For the text-containing cell, return its midpoint in [X, Y] coordinate format. 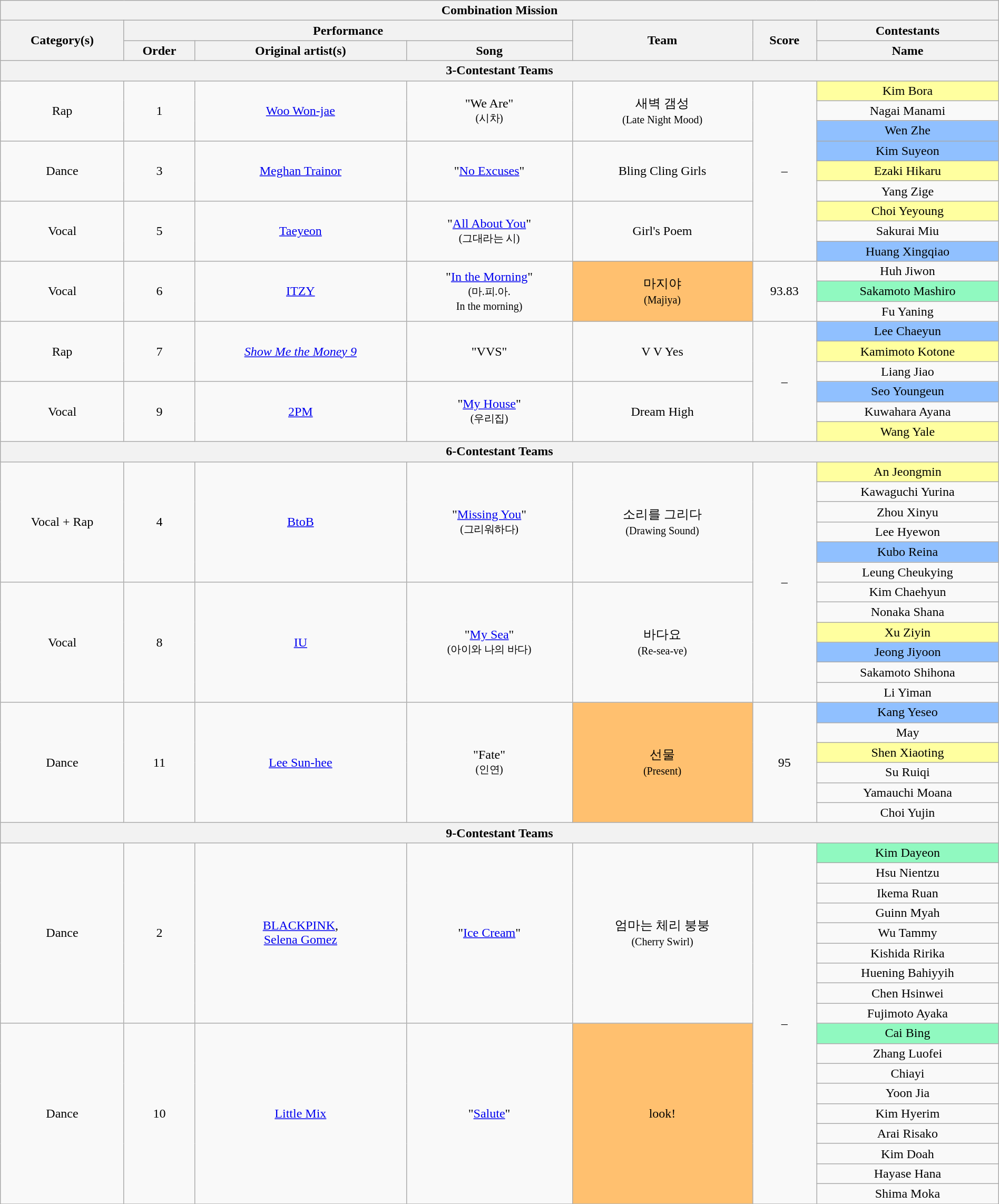
"My House"(우리집) [489, 412]
5 [159, 231]
Huang Xingqiao [908, 251]
9 [159, 412]
Kim Dayeon [908, 853]
Score [785, 41]
6-Contestant Teams [500, 452]
"Salute" [489, 1114]
Kishida Ririka [908, 953]
Huh Jiwon [908, 271]
Cai Bing [908, 1033]
9-Contestant Teams [500, 833]
95 [785, 762]
Woo Won-jae [301, 111]
"Ice Cream" [489, 933]
IU [301, 642]
Kamimoto Kotone [908, 351]
Choi Yujin [908, 813]
BtoB [301, 522]
Yamauchi Moana [908, 792]
93.83 [785, 291]
Kubo Reina [908, 552]
Team [662, 41]
소리를 그리다(Drawing Sound) [662, 522]
look! [662, 1114]
새벽 갬성(Late Night Mood) [662, 111]
Shima Moka [908, 1193]
6 [159, 291]
"All About You"(그대라는 시) [489, 231]
Wen Zhe [908, 131]
Su Ruiqi [908, 772]
Lee Chaeyun [908, 331]
Bling Cling Girls [662, 171]
바다요(Re-sea-ve) [662, 642]
"VVS" [489, 351]
Sakurai Miu [908, 231]
엄마는 체리 붕붕(Cherry Swirl) [662, 933]
ITZY [301, 291]
Chiayi [908, 1073]
Sakamoto Mashiro [908, 291]
2 [159, 933]
Girl's Poem [662, 231]
"Missing You"(그리워하다) [489, 522]
Meghan Trainor [301, 171]
Liang Jiao [908, 371]
Xu Ziyin [908, 632]
3 [159, 171]
Hsu Nientzu [908, 873]
7 [159, 351]
Fujimoto Ayaka [908, 1013]
"We Are"(시차) [489, 111]
Seo Youngeun [908, 391]
Song [489, 51]
"My Sea"(아이와 나의 바다) [489, 642]
Chen Hsinwei [908, 993]
Show Me the Money 9 [301, 351]
"Fate"(인연) [489, 762]
Hayase Hana [908, 1173]
Ezaki Hikaru [908, 171]
Wu Tammy [908, 933]
Category(s) [62, 41]
10 [159, 1114]
4 [159, 522]
Dream High [662, 412]
Combination Mission [500, 11]
BLACKPINK,Selena Gomez [301, 933]
2PM [301, 412]
3-Contestant Teams [500, 71]
May [908, 732]
Lee Sun-hee [301, 762]
Little Mix [301, 1114]
Zhou Xinyu [908, 512]
Kim Doah [908, 1153]
Ikema Ruan [908, 893]
Lee Hyewon [908, 532]
Wang Yale [908, 432]
Kim Suyeon [908, 151]
1 [159, 111]
Vocal + Rap [62, 522]
Huening Bahiyyih [908, 973]
Zhang Luofei [908, 1053]
8 [159, 642]
Kuwahara Ayana [908, 412]
Performance [348, 31]
Kim Hyerim [908, 1113]
V V Yes [662, 351]
Shen Xiaoting [908, 752]
Name [908, 51]
"No Excuses" [489, 171]
Yoon Jia [908, 1093]
Nonaka Shana [908, 612]
Kang Yeseo [908, 712]
Taeyeon [301, 231]
Guinn Myah [908, 913]
"In the Morning"(마.피.아.In the morning) [489, 291]
Li Yiman [908, 692]
Kim Bora [908, 91]
Contestants [908, 31]
An Jeongmin [908, 472]
Choi Yeyoung [908, 211]
마지야(Majiya) [662, 291]
Nagai Manami [908, 111]
Arai Risako [908, 1133]
Fu Yaning [908, 311]
Leung Cheukying [908, 572]
선물(Present) [662, 762]
Jeong Jiyoon [908, 652]
Kim Chaehyun [908, 592]
Kawaguchi Yurina [908, 492]
Order [159, 51]
Original artist(s) [301, 51]
Yang Zige [908, 191]
Sakamoto Shihona [908, 672]
11 [159, 762]
